Scan for the cell matching the given text and deliver its (X, Y) coordinate at center. 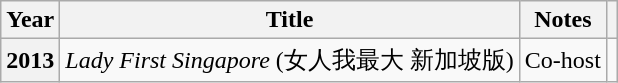
Year (30, 20)
Notes (562, 20)
2013 (30, 60)
Co-host (562, 60)
Lady First Singapore (女人我最大 新加坡版) (290, 60)
Title (290, 20)
